Detect which cell encompasses the target text, then output its (X, Y) center coordinate. 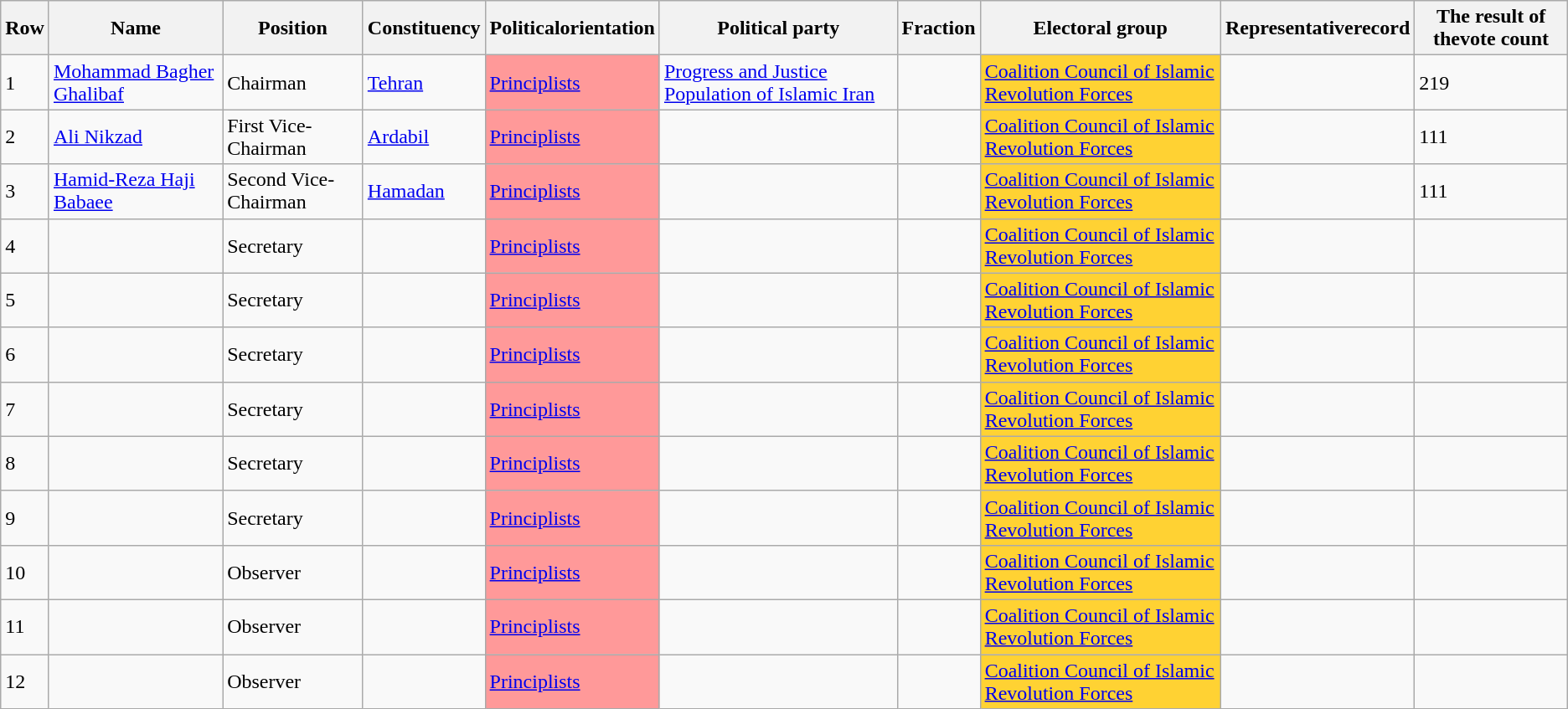
5 (25, 300)
Chairman (293, 82)
Electoral group (1101, 28)
Position (293, 28)
Hamadan (424, 191)
Ardabil (424, 137)
Politicalorientation (572, 28)
6 (25, 355)
8 (25, 464)
9 (25, 517)
10 (25, 573)
Constituency (424, 28)
12 (25, 681)
Row (25, 28)
Second Vice-Chairman (293, 191)
4 (25, 246)
The result of thevote count (1491, 28)
Progress and Justice Population of Islamic Iran (778, 82)
Mohammad Bagher Ghalibaf (136, 82)
Tehran (424, 82)
First Vice-Chairman (293, 137)
7 (25, 408)
Name (136, 28)
Ali Nikzad (136, 137)
11 (25, 626)
Fraction (938, 28)
Hamid-Reza Haji Babaee (136, 191)
1 (25, 82)
Political party (778, 28)
2 (25, 137)
Representativerecord (1317, 28)
219 (1491, 82)
3 (25, 191)
